Output the (x, y) coordinate of the center of the cell containing the given text.  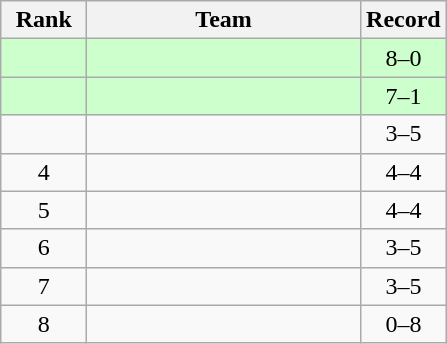
8 (44, 324)
6 (44, 248)
Rank (44, 20)
5 (44, 210)
7–1 (403, 96)
Team (224, 20)
7 (44, 286)
4 (44, 172)
0–8 (403, 324)
Record (403, 20)
8–0 (403, 58)
